From the cell containing the given text, extract its center point as [X, Y] coordinate. 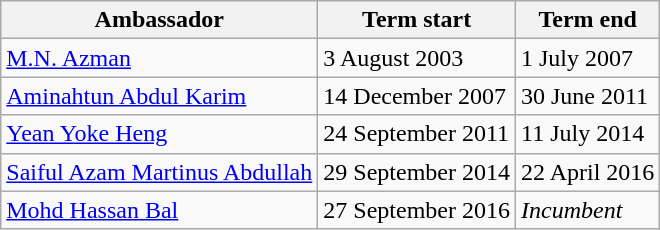
29 September 2014 [417, 172]
1 July 2007 [587, 58]
Yean Yoke Heng [160, 134]
24 September 2011 [417, 134]
30 June 2011 [587, 96]
Saiful Azam Martinus Abdullah [160, 172]
11 July 2014 [587, 134]
Term end [587, 20]
14 December 2007 [417, 96]
Incumbent [587, 210]
Term start [417, 20]
M.N. Azman [160, 58]
Aminahtun Abdul Karim [160, 96]
22 April 2016 [587, 172]
27 September 2016 [417, 210]
Mohd Hassan Bal [160, 210]
Ambassador [160, 20]
3 August 2003 [417, 58]
